Scan for the cell matching the given text and deliver its [x, y] coordinate at center. 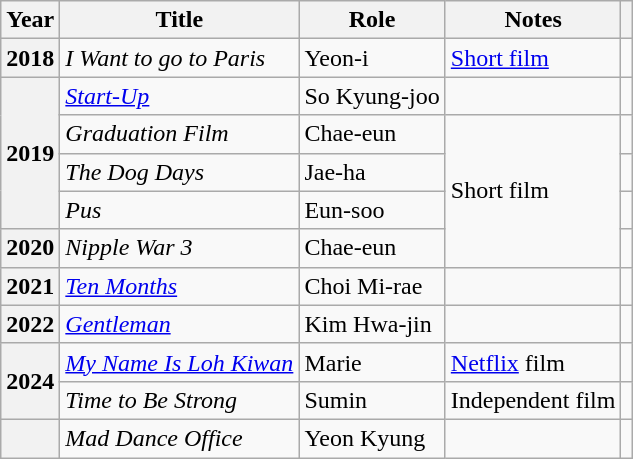
2024 [30, 381]
Netflix film [533, 362]
2021 [30, 286]
2020 [30, 248]
Yeon-i [372, 58]
2018 [30, 58]
Mad Dance Office [180, 438]
Sumin [372, 400]
Time to Be Strong [180, 400]
Yeon Kyung [372, 438]
Pus [180, 210]
So Kyung-joo [372, 96]
Eun-soo [372, 210]
Ten Months [180, 286]
Graduation Film [180, 134]
Marie [372, 362]
2022 [30, 324]
Kim Hwa-jin [372, 324]
Nipple War 3 [180, 248]
Role [372, 20]
I Want to go to Paris [180, 58]
2019 [30, 153]
The Dog Days [180, 172]
Title [180, 20]
Start-Up [180, 96]
Jae-ha [372, 172]
Gentleman [180, 324]
Year [30, 20]
Notes [533, 20]
Independent film [533, 400]
Choi Mi-rae [372, 286]
My Name Is Loh Kiwan [180, 362]
